Return the [X, Y] coordinate for the center point of the cell that contains the specified text.  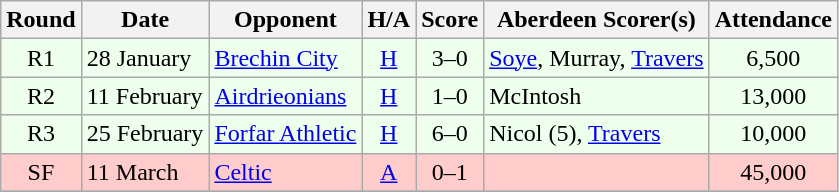
SF [41, 172]
Opponent [286, 20]
11 February [145, 96]
1–0 [450, 96]
Nicol (5), Travers [596, 134]
R3 [41, 134]
Brechin City [286, 58]
13,000 [773, 96]
Score [450, 20]
0–1 [450, 172]
A [389, 172]
R2 [41, 96]
Date [145, 20]
Soye, Murray, Travers [596, 58]
3–0 [450, 58]
McIntosh [596, 96]
6,500 [773, 58]
28 January [145, 58]
Round [41, 20]
Attendance [773, 20]
45,000 [773, 172]
10,000 [773, 134]
Celtic [286, 172]
Forfar Athletic [286, 134]
25 February [145, 134]
11 March [145, 172]
R1 [41, 58]
Aberdeen Scorer(s) [596, 20]
Airdrieonians [286, 96]
H/A [389, 20]
6–0 [450, 134]
